From the cell containing the given text, extract its center point as (x, y) coordinate. 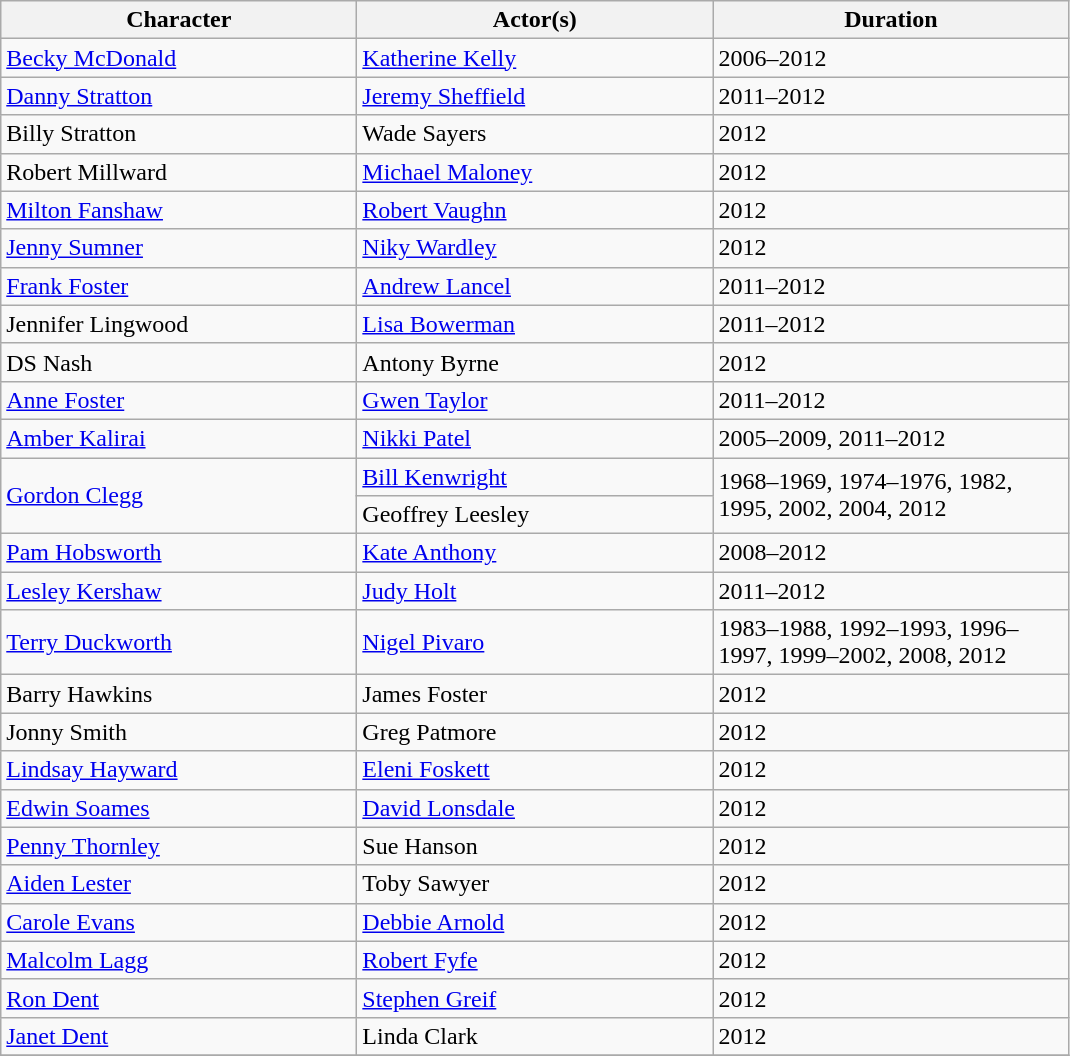
Lisa Bowerman (535, 324)
Anne Foster (179, 400)
1968–1969, 1974–1976, 1982, 1995, 2002, 2004, 2012 (891, 496)
Gordon Clegg (179, 496)
Character (179, 20)
Billy Stratton (179, 134)
David Lonsdale (535, 808)
Lesley Kershaw (179, 591)
Penny Thornley (179, 846)
Pam Hobsworth (179, 553)
Duration (891, 20)
Linda Clark (535, 1036)
Robert Vaughn (535, 210)
Edwin Soames (179, 808)
Andrew Lancel (535, 286)
Jeremy Sheffield (535, 96)
Katherine Kelly (535, 58)
Sue Hanson (535, 846)
Bill Kenwright (535, 477)
2008–2012 (891, 553)
Robert Millward (179, 172)
Jenny Sumner (179, 248)
Jonny Smith (179, 732)
Jennifer Lingwood (179, 324)
2006–2012 (891, 58)
Greg Patmore (535, 732)
Niky Wardley (535, 248)
1983–1988, 1992–1993, 1996–1997, 1999–2002, 2008, 2012 (891, 642)
Danny Stratton (179, 96)
Malcolm Lagg (179, 960)
Ron Dent (179, 998)
Robert Fyfe (535, 960)
Actor(s) (535, 20)
Debbie Arnold (535, 922)
Carole Evans (179, 922)
Amber Kalirai (179, 438)
Becky McDonald (179, 58)
Lindsay Hayward (179, 770)
Nigel Pivaro (535, 642)
Michael Maloney (535, 172)
Milton Fanshaw (179, 210)
Janet Dent (179, 1036)
Terry Duckworth (179, 642)
Gwen Taylor (535, 400)
Wade Sayers (535, 134)
Eleni Foskett (535, 770)
Geoffrey Leesley (535, 515)
Barry Hawkins (179, 694)
Aiden Lester (179, 884)
Nikki Patel (535, 438)
Stephen Greif (535, 998)
2005–2009, 2011–2012 (891, 438)
DS Nash (179, 362)
Toby Sawyer (535, 884)
Kate Anthony (535, 553)
Antony Byrne (535, 362)
James Foster (535, 694)
Frank Foster (179, 286)
Judy Holt (535, 591)
